Locate the cell with the specified text and output its (X, Y) center coordinate. 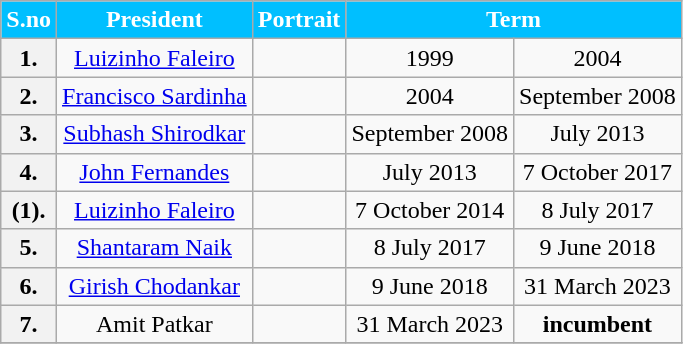
7 October 2017 (598, 172)
(1). (29, 210)
Girish Chodankar (155, 286)
7. (29, 324)
1. (29, 58)
3. (29, 134)
1999 (430, 58)
7 October 2014 (430, 210)
4. (29, 172)
Amit Patkar (155, 324)
John Fernandes (155, 172)
Portrait (299, 20)
Francisco Sardinha (155, 96)
President (155, 20)
Shantaram Naik (155, 248)
5. (29, 248)
Subhash Shirodkar (155, 134)
incumbent (598, 324)
6. (29, 286)
Term (514, 20)
2. (29, 96)
S.no (29, 20)
